Capture the cell that displays the provided text and extract its [X, Y] central coordinate. 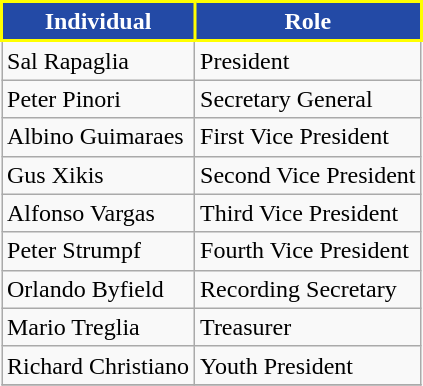
Peter Pinori [98, 99]
Gus Xikis [98, 175]
Orlando Byfield [98, 289]
Treasurer [308, 327]
Albino Guimaraes [98, 137]
Peter Strumpf [98, 251]
Third Vice President [308, 213]
Second Vice President [308, 175]
Youth President [308, 365]
Sal Rapaglia [98, 60]
Recording Secretary [308, 289]
Role [308, 22]
Individual [98, 22]
Mario Treglia [98, 327]
Fourth Vice President [308, 251]
Richard Christiano [98, 365]
Alfonso Vargas [98, 213]
Secretary General [308, 99]
First Vice President [308, 137]
President [308, 60]
